Output the [x, y] coordinate of the center of the cell containing the given text.  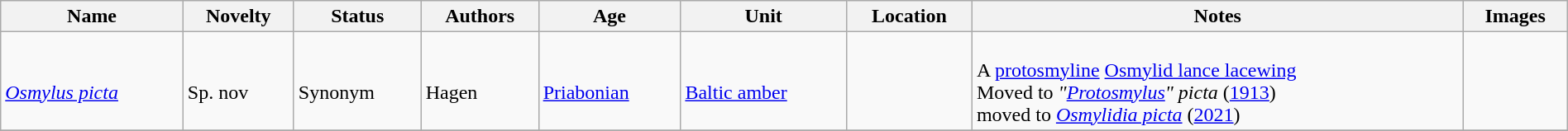
Synonym [357, 81]
Location [909, 16]
Images [1515, 16]
Novelty [238, 16]
Osmylus picta [93, 81]
Name [93, 16]
Unit [764, 16]
Age [610, 16]
Baltic amber [764, 81]
Sp. nov [238, 81]
Priabonian [610, 81]
Hagen [480, 81]
Status [357, 16]
Authors [480, 16]
Notes [1217, 16]
A protosmyline Osmylid lance lacewing Moved to "Protosmylus" picta (1913) moved to Osmylidia picta (2021) [1217, 81]
